Identify which cell holds the provided text, then report its [x, y] central coordinate. 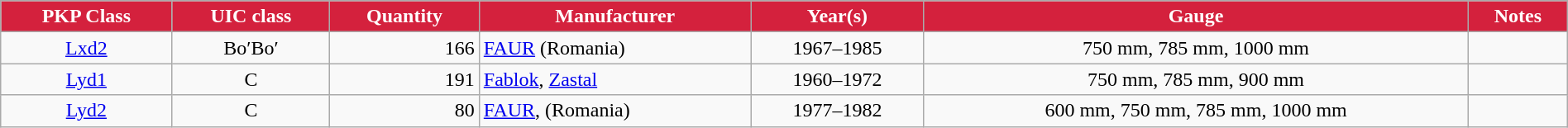
1977–1982 [837, 111]
166 [404, 48]
FAUR, (Romania) [615, 111]
Lyd2 [86, 111]
Fablok, Zastal [615, 79]
600 mm, 750 mm, 785 mm, 1000 mm [1196, 111]
Bo′Bo′ [251, 48]
1967–1985 [837, 48]
UIC class [251, 17]
Notes [1518, 17]
PKP Class [86, 17]
750 mm, 785 mm, 1000 mm [1196, 48]
Gauge [1196, 17]
191 [404, 79]
750 mm, 785 mm, 900 mm [1196, 79]
Manufacturer [615, 17]
Year(s) [837, 17]
Lyd1 [86, 79]
80 [404, 111]
Lxd2 [86, 48]
FAUR (Romania) [615, 48]
Quantity [404, 17]
1960–1972 [837, 79]
